For the text-containing cell, return its midpoint in (X, Y) coordinate format. 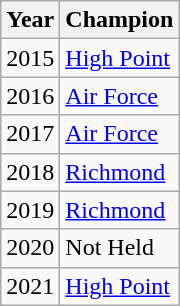
2015 (30, 58)
2017 (30, 134)
2019 (30, 210)
2020 (30, 248)
2021 (30, 286)
2016 (30, 96)
Year (30, 20)
2018 (30, 172)
Champion (120, 20)
Not Held (120, 248)
